For the text-containing cell, return its midpoint in (X, Y) coordinate format. 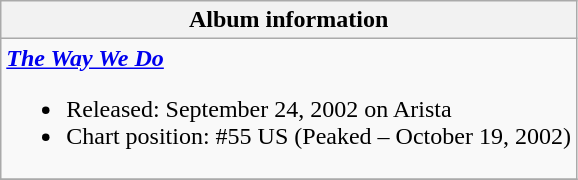
Album information (289, 20)
The Way We DoReleased: September 24, 2002 on AristaChart position: #55 US (Peaked – October 19, 2002) (289, 109)
